Detect which cell encompasses the target text, then output its [X, Y] center coordinate. 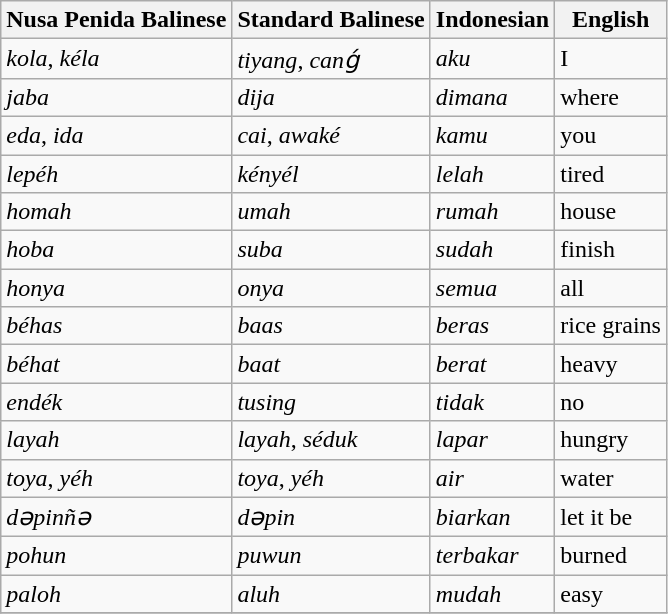
Nusa Penida Balinese [116, 20]
house [611, 212]
finish [611, 250]
lepéh [116, 173]
dəpinñə [116, 517]
jaba [116, 97]
lapar [492, 440]
tusing [331, 402]
umah [331, 212]
where [611, 97]
mudah [492, 594]
heavy [611, 364]
easy [611, 594]
dəpin [331, 517]
pohun [116, 556]
eda, ida [116, 135]
baas [331, 326]
cai, awaké [331, 135]
béhas [116, 326]
layah [116, 440]
baat [331, 364]
dimana [492, 97]
Indonesian [492, 20]
sudah [492, 250]
all [611, 288]
kamu [492, 135]
English [611, 20]
kényél [331, 173]
aluh [331, 594]
beras [492, 326]
homah [116, 212]
let it be [611, 517]
semua [492, 288]
hungry [611, 440]
no [611, 402]
puwun [331, 556]
lelah [492, 173]
terbakar [492, 556]
honya [116, 288]
I [611, 59]
tired [611, 173]
layah, séduk [331, 440]
kola, kéla [116, 59]
biarkan [492, 517]
berat [492, 364]
rumah [492, 212]
aku [492, 59]
tidak [492, 402]
suba [331, 250]
dija [331, 97]
rice grains [611, 326]
hoba [116, 250]
burned [611, 556]
water [611, 478]
béhat [116, 364]
you [611, 135]
paloh [116, 594]
endék [116, 402]
onya [331, 288]
Standard Balinese [331, 20]
tiyang, canǵ [331, 59]
air [492, 478]
